From the cell containing the given text, extract its center point as [x, y] coordinate. 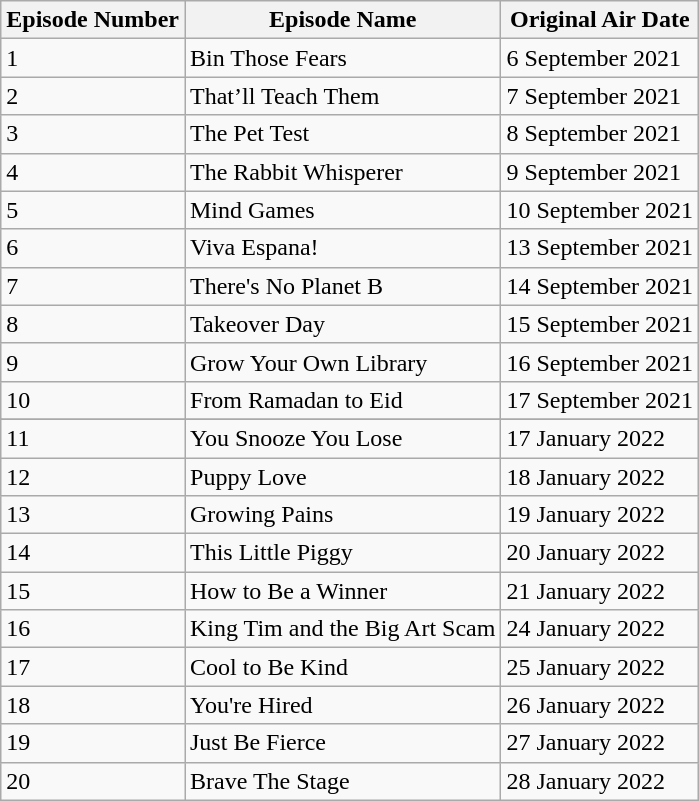
16 September 2021 [600, 362]
9 [93, 362]
1 [93, 58]
15 September 2021 [600, 324]
4 [93, 172]
How to Be a Winner [342, 591]
27 January 2022 [600, 743]
You Snooze You Lose [342, 438]
Bin Those Fears [342, 58]
8 [93, 324]
Just Be Fierce [342, 743]
Cool to Be Kind [342, 667]
15 [93, 591]
6 September 2021 [600, 58]
26 January 2022 [600, 705]
You're Hired [342, 705]
17 January 2022 [600, 438]
25 January 2022 [600, 667]
19 January 2022 [600, 515]
This Little Piggy [342, 553]
13 September 2021 [600, 248]
18 January 2022 [600, 477]
Takeover Day [342, 324]
19 [93, 743]
18 [93, 705]
Episode Name [342, 20]
2 [93, 96]
Grow Your Own Library [342, 362]
10 [93, 400]
11 [93, 438]
28 January 2022 [600, 781]
24 January 2022 [600, 629]
3 [93, 134]
10 September 2021 [600, 210]
16 [93, 629]
Puppy Love [342, 477]
14 [93, 553]
7 September 2021 [600, 96]
From Ramadan to Eid [342, 400]
The Pet Test [342, 134]
13 [93, 515]
14 September 2021 [600, 286]
Growing Pains [342, 515]
That’ll Teach Them [342, 96]
Original Air Date [600, 20]
Episode Number [93, 20]
Viva Espana! [342, 248]
20 [93, 781]
21 January 2022 [600, 591]
20 January 2022 [600, 553]
12 [93, 477]
9 September 2021 [600, 172]
5 [93, 210]
6 [93, 248]
There's No Planet B [342, 286]
King Tim and the Big Art Scam [342, 629]
7 [93, 286]
17 September 2021 [600, 400]
Brave The Stage [342, 781]
Mind Games [342, 210]
The Rabbit Whisperer [342, 172]
17 [93, 667]
8 September 2021 [600, 134]
